Provide the (x, y) coordinate of the cell's center where the given text is located.  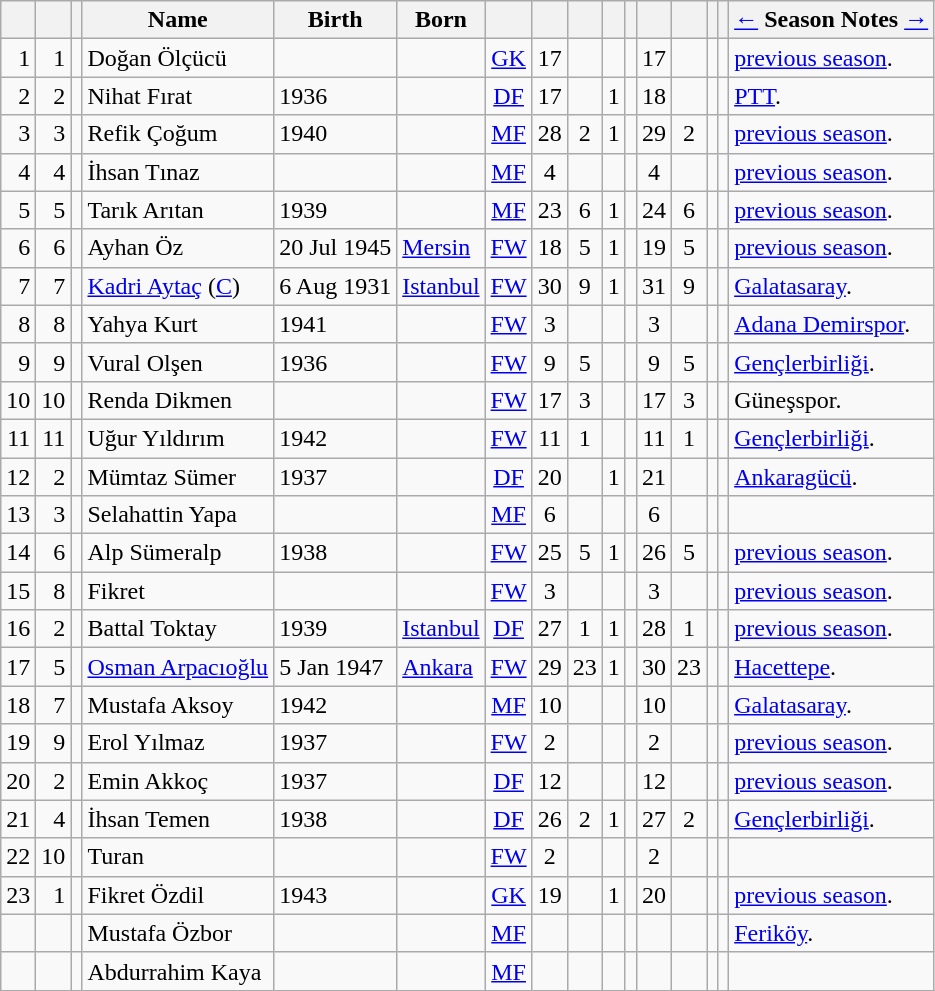
Born (441, 20)
Mustafa Özbor (178, 933)
Fikret Özdil (178, 895)
Abdurrahim Kaya (178, 971)
Adana Demirspor. (832, 324)
1941 (336, 324)
Mustafa Aksoy (178, 705)
Feriköy. (832, 933)
Emin Akkoç (178, 781)
16 (18, 629)
Selahattin Yapa (178, 515)
Güneşspor. (832, 400)
15 (18, 591)
14 (18, 553)
20 Jul 1945 (336, 248)
24 (654, 210)
Battal Toktay (178, 629)
Kadri Aytaç (C) (178, 286)
Vural Olşen (178, 362)
25 (550, 553)
Refik Çoğum (178, 134)
Name (178, 20)
Erol Yılmaz (178, 743)
PTT. (832, 96)
Yahya Kurt (178, 324)
Nihat Fırat (178, 96)
Osman Arpacıoğlu (178, 667)
1940 (336, 134)
6 Aug 1931 (336, 286)
← Season Notes → (832, 20)
Alp Sümeralp (178, 553)
İhsan Tınaz (178, 172)
22 (18, 857)
Renda Dikmen (178, 400)
13 (18, 515)
Tarık Arıtan (178, 210)
Fikret (178, 591)
Hacettepe. (832, 667)
Birth (336, 20)
5 Jan 1947 (336, 667)
Uğur Yıldırım (178, 438)
Ankara (441, 667)
Mersin (441, 248)
1943 (336, 895)
İhsan Temen (178, 819)
Ayhan Öz (178, 248)
Turan (178, 857)
Mümtaz Sümer (178, 477)
31 (654, 286)
Ankaragücü. (832, 477)
Doğan Ölçücü (178, 58)
